Detect which cell encompasses the target text, then output its (x, y) center coordinate. 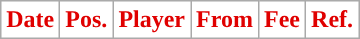
Ref. (332, 20)
Fee (282, 20)
Pos. (86, 20)
From (225, 20)
Date (30, 20)
Player (152, 20)
